Find where the given text appears and provide that cell's center as [X, Y] coordinate. 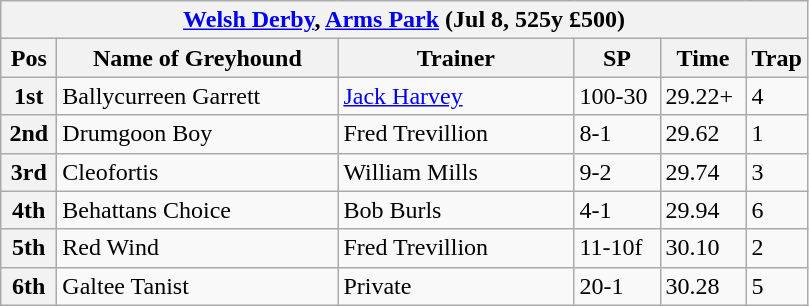
29.22+ [703, 96]
5th [29, 248]
8-1 [617, 134]
Galtee Tanist [198, 286]
Drumgoon Boy [198, 134]
6th [29, 286]
2 [776, 248]
6 [776, 210]
30.28 [703, 286]
29.62 [703, 134]
30.10 [703, 248]
Private [456, 286]
William Mills [456, 172]
4 [776, 96]
Trap [776, 58]
Time [703, 58]
Trainer [456, 58]
29.74 [703, 172]
Welsh Derby, Arms Park (Jul 8, 525y £500) [404, 20]
20-1 [617, 286]
1st [29, 96]
11-10f [617, 248]
Jack Harvey [456, 96]
Name of Greyhound [198, 58]
4th [29, 210]
3 [776, 172]
2nd [29, 134]
Ballycurreen Garrett [198, 96]
1 [776, 134]
5 [776, 286]
29.94 [703, 210]
Bob Burls [456, 210]
Behattans Choice [198, 210]
9-2 [617, 172]
Pos [29, 58]
3rd [29, 172]
100-30 [617, 96]
4-1 [617, 210]
SP [617, 58]
Cleofortis [198, 172]
Red Wind [198, 248]
